Pinpoint the cell where the given text exists, returning its (x, y) midpoint coordinate. 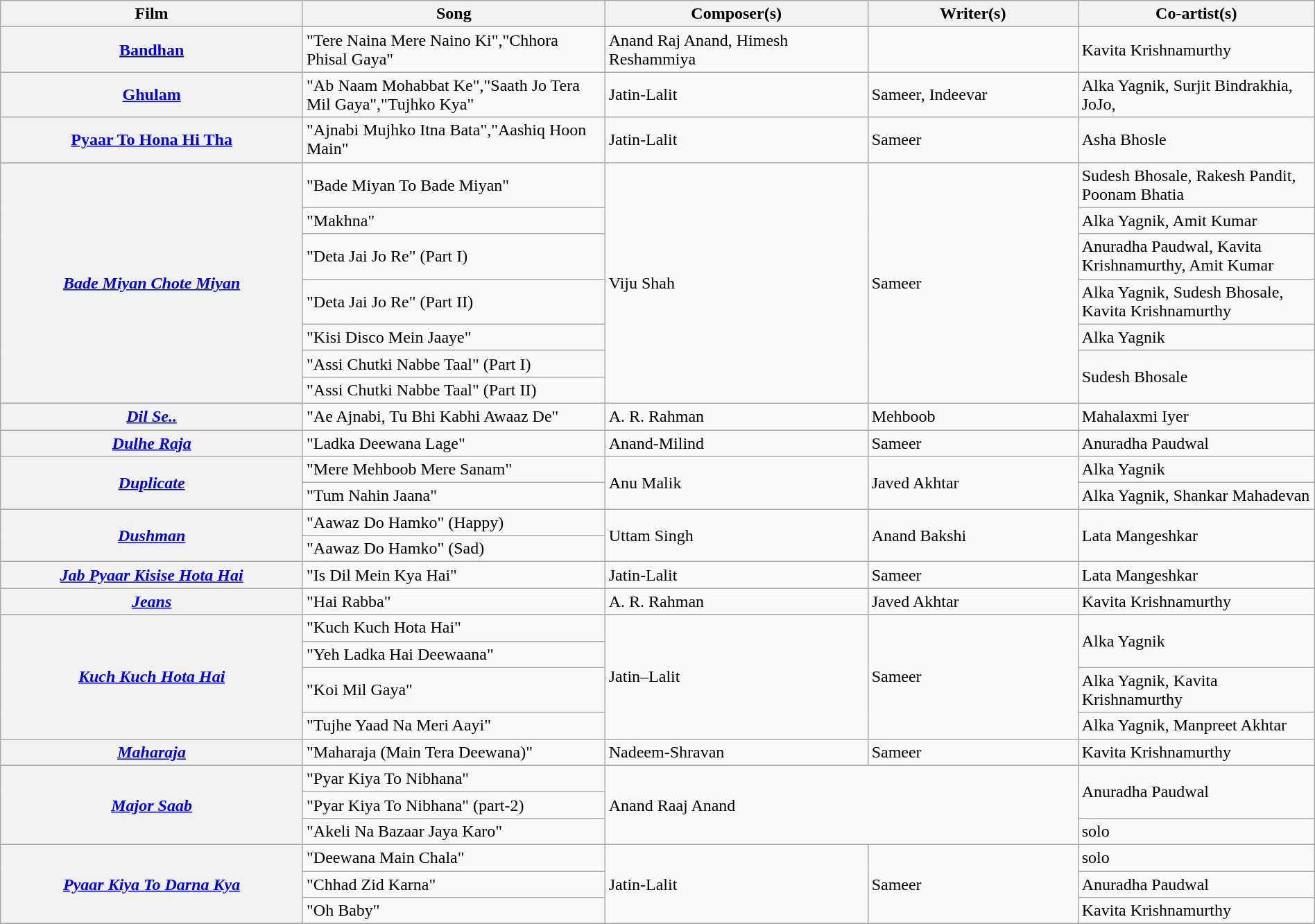
"Ajnabi Mujhko Itna Bata","Aashiq Hoon Main" (454, 140)
"Kuch Kuch Hota Hai" (454, 628)
Composer(s) (737, 14)
Jatin–Lalit (737, 677)
Dil Se.. (152, 416)
"Ab Naam Mohabbat Ke","Saath Jo Tera Mil Gaya","Tujhko Kya" (454, 94)
"Is Dil Mein Kya Hai" (454, 575)
Alka Yagnik, Sudesh Bhosale, Kavita Krishnamurthy (1196, 301)
Film (152, 14)
Duplicate (152, 483)
Uttam Singh (737, 536)
"Assi Chutki Nabbe Taal" (Part II) (454, 390)
"Pyar Kiya To Nibhana" (454, 778)
"Deta Jai Jo Re" (Part II) (454, 301)
Bade Miyan Chote Miyan (152, 283)
Anand Bakshi (972, 536)
"Koi Mil Gaya" (454, 690)
Anu Malik (737, 483)
Asha Bhosle (1196, 140)
Bandhan (152, 50)
Alka Yagnik, Shankar Mahadevan (1196, 496)
"Deewana Main Chala" (454, 857)
"Yeh Ladka Hai Deewaana" (454, 654)
"Akeli Na Bazaar Jaya Karo" (454, 831)
"Tujhe Yaad Na Meri Aayi" (454, 726)
Song (454, 14)
Anuradha Paudwal, Kavita Krishnamurthy, Amit Kumar (1196, 257)
"Deta Jai Jo Re" (Part I) (454, 257)
"Bade Miyan To Bade Miyan" (454, 185)
Dulhe Raja (152, 443)
Sudesh Bhosale (1196, 377)
Viju Shah (737, 283)
Dushman (152, 536)
"Aawaz Do Hamko" (Sad) (454, 549)
Mahalaxmi Iyer (1196, 416)
"Tere Naina Mere Naino Ki","Chhora Phisal Gaya" (454, 50)
Writer(s) (972, 14)
"Pyar Kiya To Nibhana" (part-2) (454, 805)
Alka Yagnik, Surjit Bindrakhia, JoJo, (1196, 94)
Pyaar Kiya To Darna Kya (152, 884)
"Maharaja (Main Tera Deewana)" (454, 752)
Maharaja (152, 752)
Jeans (152, 601)
"Mere Mehboob Mere Sanam" (454, 470)
"Tum Nahin Jaana" (454, 496)
"Ladka Deewana Lage" (454, 443)
Alka Yagnik, Kavita Krishnamurthy (1196, 690)
Jab Pyaar Kisise Hota Hai (152, 575)
Mehboob (972, 416)
Pyaar To Hona Hi Tha (152, 140)
"Aawaz Do Hamko" (Happy) (454, 522)
Alka Yagnik, Amit Kumar (1196, 221)
Sudesh Bhosale, Rakesh Pandit, Poonam Bhatia (1196, 185)
"Chhad Zid Karna" (454, 884)
"Assi Chutki Nabbe Taal" (Part I) (454, 363)
Alka Yagnik, Manpreet Akhtar (1196, 726)
Anand Raaj Anand (841, 805)
Nadeem-Shravan (737, 752)
"Ae Ajnabi, Tu Bhi Kabhi Awaaz De" (454, 416)
Major Saab (152, 805)
"Kisi Disco Mein Jaaye" (454, 337)
Sameer, Indeevar (972, 94)
Ghulam (152, 94)
Co-artist(s) (1196, 14)
Kuch Kuch Hota Hai (152, 677)
"Oh Baby" (454, 911)
Anand-Milind (737, 443)
"Hai Rabba" (454, 601)
Anand Raj Anand, Himesh Reshammiya (737, 50)
"Makhna" (454, 221)
